Identify which cell holds the provided text, then report its (x, y) central coordinate. 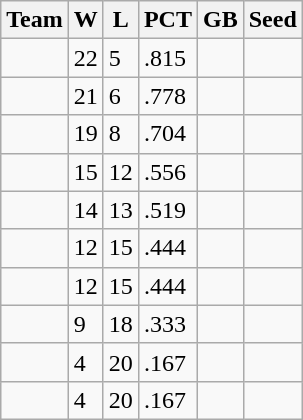
9 (86, 324)
.556 (168, 172)
19 (86, 134)
.778 (168, 96)
.704 (168, 134)
.519 (168, 210)
.333 (168, 324)
.815 (168, 58)
8 (120, 134)
14 (86, 210)
5 (120, 58)
Team (35, 20)
GB (220, 20)
21 (86, 96)
18 (120, 324)
13 (120, 210)
PCT (168, 20)
Seed (272, 20)
22 (86, 58)
6 (120, 96)
L (120, 20)
W (86, 20)
